Find where the given text appears and provide that cell's center as (x, y) coordinate. 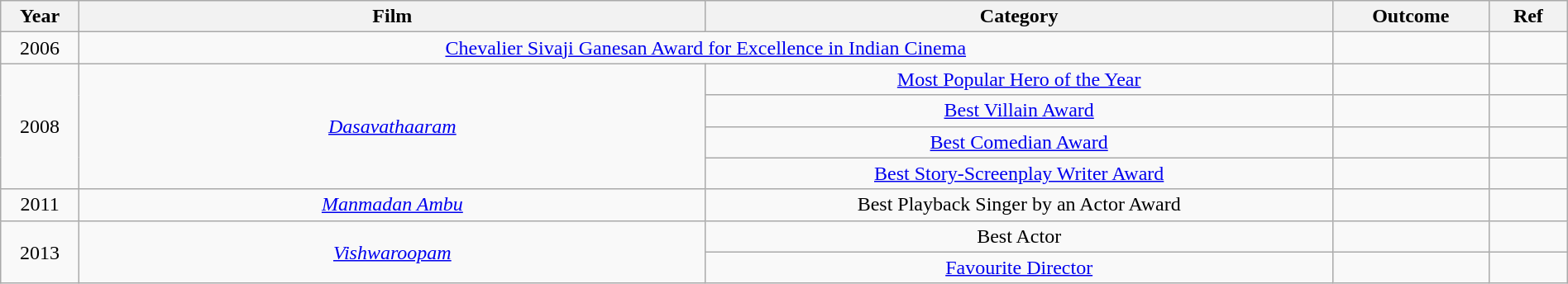
Ref (1528, 17)
Dasavathaaram (392, 126)
Year (40, 17)
Category (1019, 17)
2006 (40, 48)
2013 (40, 252)
2008 (40, 126)
Chevalier Sivaji Ganesan Award for Excellence in Indian Cinema (705, 48)
Best Story-Screenplay Writer Award (1019, 173)
Favourite Director (1019, 267)
Best Actor (1019, 236)
Most Popular Hero of the Year (1019, 79)
Vishwaroopam (392, 252)
Outcome (1411, 17)
Best Playback Singer by an Actor Award (1019, 205)
Best Comedian Award (1019, 142)
Manmadan Ambu (392, 205)
Best Villain Award (1019, 111)
Film (392, 17)
2011 (40, 205)
